Locate the cell with the specified text and output its (X, Y) center coordinate. 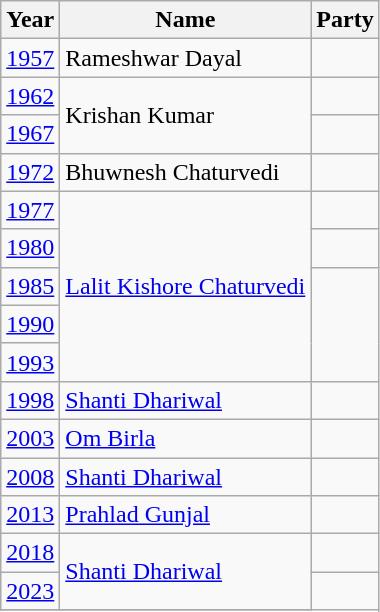
Year (30, 20)
Bhuwnesh Chaturvedi (186, 172)
Name (186, 20)
Prahlad Gunjal (186, 515)
Om Birla (186, 438)
1985 (30, 286)
Lalit Kishore Chaturvedi (186, 286)
Krishan Kumar (186, 115)
1977 (30, 210)
1972 (30, 172)
Rameshwar Dayal (186, 58)
1957 (30, 58)
2023 (30, 591)
2013 (30, 515)
2008 (30, 477)
2018 (30, 553)
1980 (30, 248)
Party (345, 20)
1990 (30, 324)
1967 (30, 134)
1962 (30, 96)
2003 (30, 438)
1993 (30, 362)
1998 (30, 400)
